Scan for the cell matching the given text and deliver its [x, y] coordinate at center. 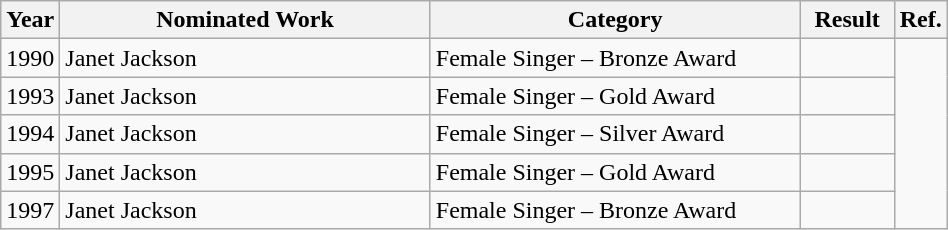
1997 [30, 210]
1993 [30, 96]
Category [615, 20]
1990 [30, 58]
1995 [30, 172]
Female Singer – Silver Award [615, 134]
Ref. [920, 20]
1994 [30, 134]
Result [847, 20]
Nominated Work [245, 20]
Year [30, 20]
